Detect which cell encompasses the target text, then output its [X, Y] center coordinate. 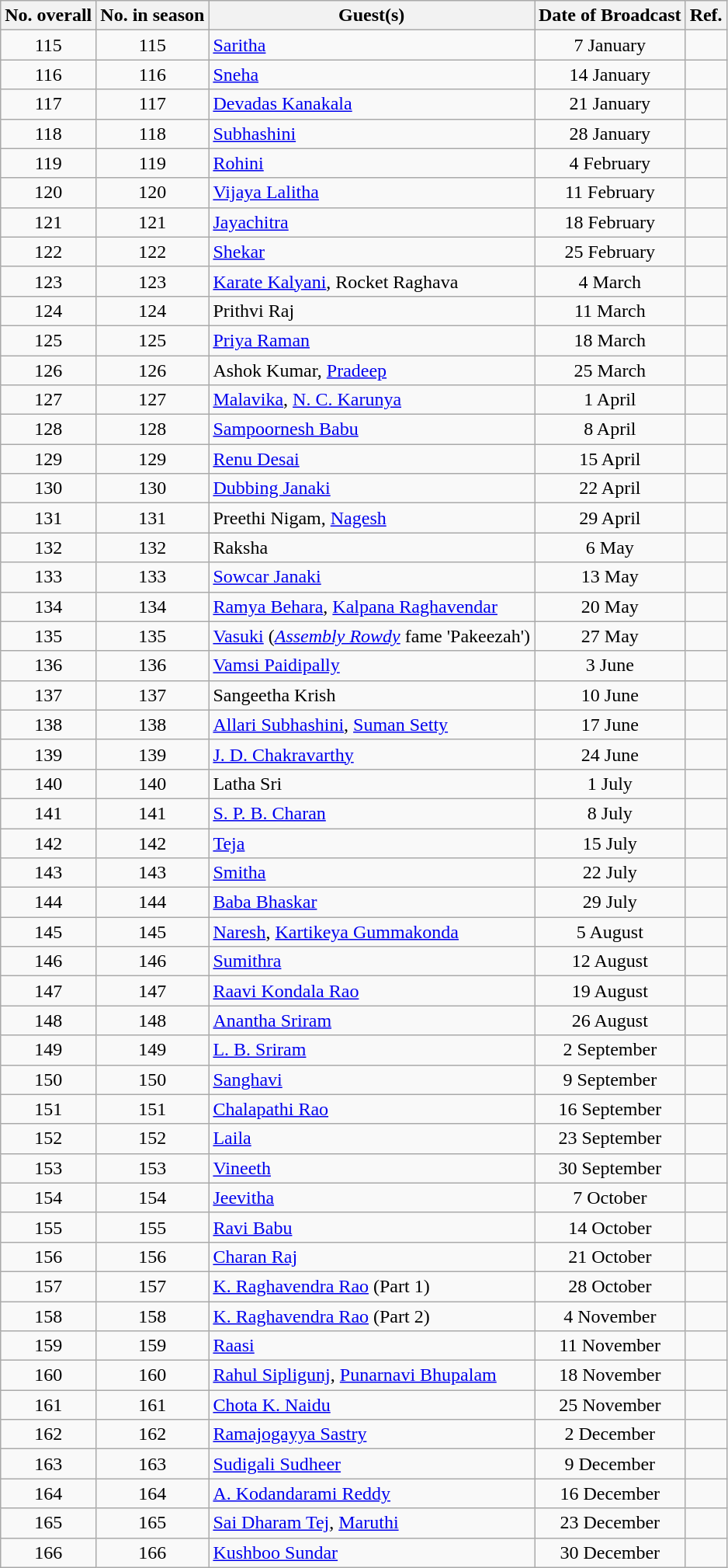
30 September [610, 1168]
9 December [610, 1464]
Sneha [372, 75]
Rohini [372, 163]
Teja [372, 843]
25 March [610, 370]
20 May [610, 607]
28 October [610, 1286]
Vineeth [372, 1168]
Sampoornesh Babu [372, 429]
Priya Raman [372, 340]
Ashok Kumar, Pradeep [372, 370]
21 January [610, 104]
Vamsi Paidipally [372, 666]
30 December [610, 1552]
Sumithra [372, 961]
25 February [610, 252]
Dubbing Janaki [372, 488]
18 March [610, 340]
8 April [610, 429]
Vijaya Lalitha [372, 193]
Laila [372, 1139]
Jeevitha [372, 1198]
15 April [610, 459]
Rahul Sipligunj, Punarnavi Bhupalam [372, 1375]
18 February [610, 222]
Latha Sri [372, 784]
Guest(s) [372, 16]
24 June [610, 754]
J. D. Chakravarthy [372, 754]
No. in season [152, 16]
Renu Desai [372, 459]
14 January [610, 75]
Karate Kalyani, Rocket Raghava [372, 281]
Shekar [372, 252]
16 September [610, 1109]
18 November [610, 1375]
1 April [610, 400]
Naresh, Kartikeya Gummakonda [372, 932]
26 August [610, 1020]
11 November [610, 1346]
21 October [610, 1257]
1 July [610, 784]
4 November [610, 1316]
K. Raghavendra Rao (Part 2) [372, 1316]
Sanghavi [372, 1080]
S. P. B. Charan [372, 813]
Allari Subhashini, Suman Setty [372, 725]
28 January [610, 134]
2 December [610, 1434]
8 July [610, 813]
6 May [610, 548]
2 September [610, 1050]
7 October [610, 1198]
Sudigali Sudheer [372, 1464]
A. Kodandarami Reddy [372, 1493]
13 May [610, 577]
Smitha [372, 873]
Saritha [372, 45]
Ref. [706, 16]
Prithvi Raj [372, 311]
4 March [610, 281]
23 December [610, 1523]
29 April [610, 518]
Preethi Nigam, Nagesh [372, 518]
4 February [610, 163]
Sowcar Janaki [372, 577]
19 August [610, 991]
9 September [610, 1080]
29 July [610, 902]
Raavi Kondala Rao [372, 991]
K. Raghavendra Rao (Part 1) [372, 1286]
Ravi Babu [372, 1227]
22 April [610, 488]
3 June [610, 666]
Devadas Kanakala [372, 104]
11 March [610, 311]
Malavika, N. C. Karunya [372, 400]
Chota K. Naidu [372, 1405]
No. overall [48, 16]
Ramya Behara, Kalpana Raghavendar [372, 607]
Raasi [372, 1346]
Chalapathi Rao [372, 1109]
15 July [610, 843]
Raksha [372, 548]
17 June [610, 725]
Kushboo Sundar [372, 1552]
Sai Dharam Tej, Maruthi [372, 1523]
Vasuki (Assembly Rowdy fame 'Pakeezah') [372, 636]
27 May [610, 636]
23 September [610, 1139]
7 January [610, 45]
22 July [610, 873]
14 October [610, 1227]
Anantha Sriram [372, 1020]
Sangeetha Krish [372, 695]
Charan Raj [372, 1257]
Subhashini [372, 134]
25 November [610, 1405]
Date of Broadcast [610, 16]
Jayachitra [372, 222]
5 August [610, 932]
16 December [610, 1493]
10 June [610, 695]
Ramajogayya Sastry [372, 1434]
Baba Bhaskar [372, 902]
11 February [610, 193]
L. B. Sriram [372, 1050]
12 August [610, 961]
